Detect which cell encompasses the target text, then output its [x, y] center coordinate. 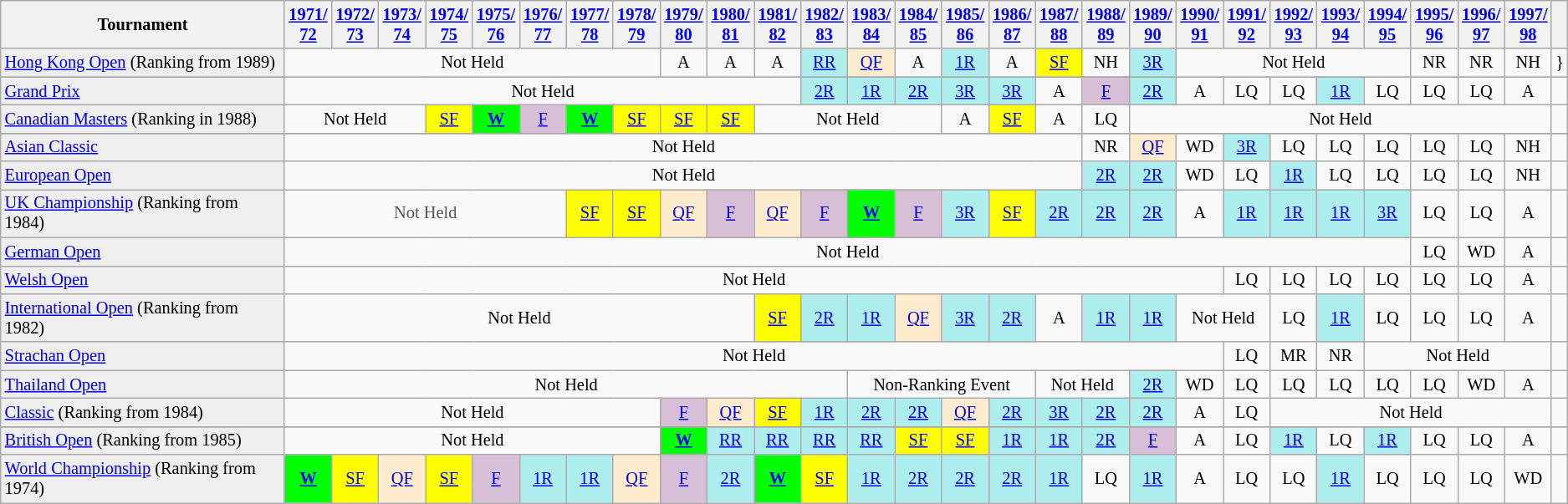
1978/79 [636, 24]
1984/85 [918, 24]
1980/81 [730, 24]
1985/86 [965, 24]
World Championship (Ranking from 1974) [143, 479]
1982/83 [825, 24]
1996/97 [1481, 24]
1988/89 [1106, 24]
Hong Kong Open (Ranking from 1989) [143, 63]
1974/75 [449, 24]
} [1559, 63]
1975/76 [496, 24]
1995/96 [1434, 24]
1976/77 [543, 24]
1989/90 [1152, 24]
Classic (Ranking from 1984) [143, 412]
International Open (Ranking from 1982) [143, 318]
1991/92 [1247, 24]
Strachan Open [143, 356]
1977/78 [590, 24]
Canadian Masters (Ranking in 1988) [143, 119]
1979/80 [683, 24]
MR [1294, 356]
1973/74 [402, 24]
1987/88 [1059, 24]
Non-Ranking Event [942, 384]
1971/72 [308, 24]
British Open (Ranking from 1985) [143, 440]
Asian Classic [143, 147]
Grand Prix [143, 91]
1983/84 [871, 24]
UK Championship (Ranking from 1984) [143, 213]
Welsh Open [143, 280]
1981/82 [778, 24]
Tournament [143, 24]
Thailand Open [143, 384]
1972/73 [355, 24]
European Open [143, 176]
1992/93 [1294, 24]
German Open [143, 252]
1986/87 [1012, 24]
1990/91 [1200, 24]
1993/94 [1341, 24]
1994/95 [1387, 24]
1997/98 [1528, 24]
